Search for the cell housing the specified text and yield its (x, y) center coordinate. 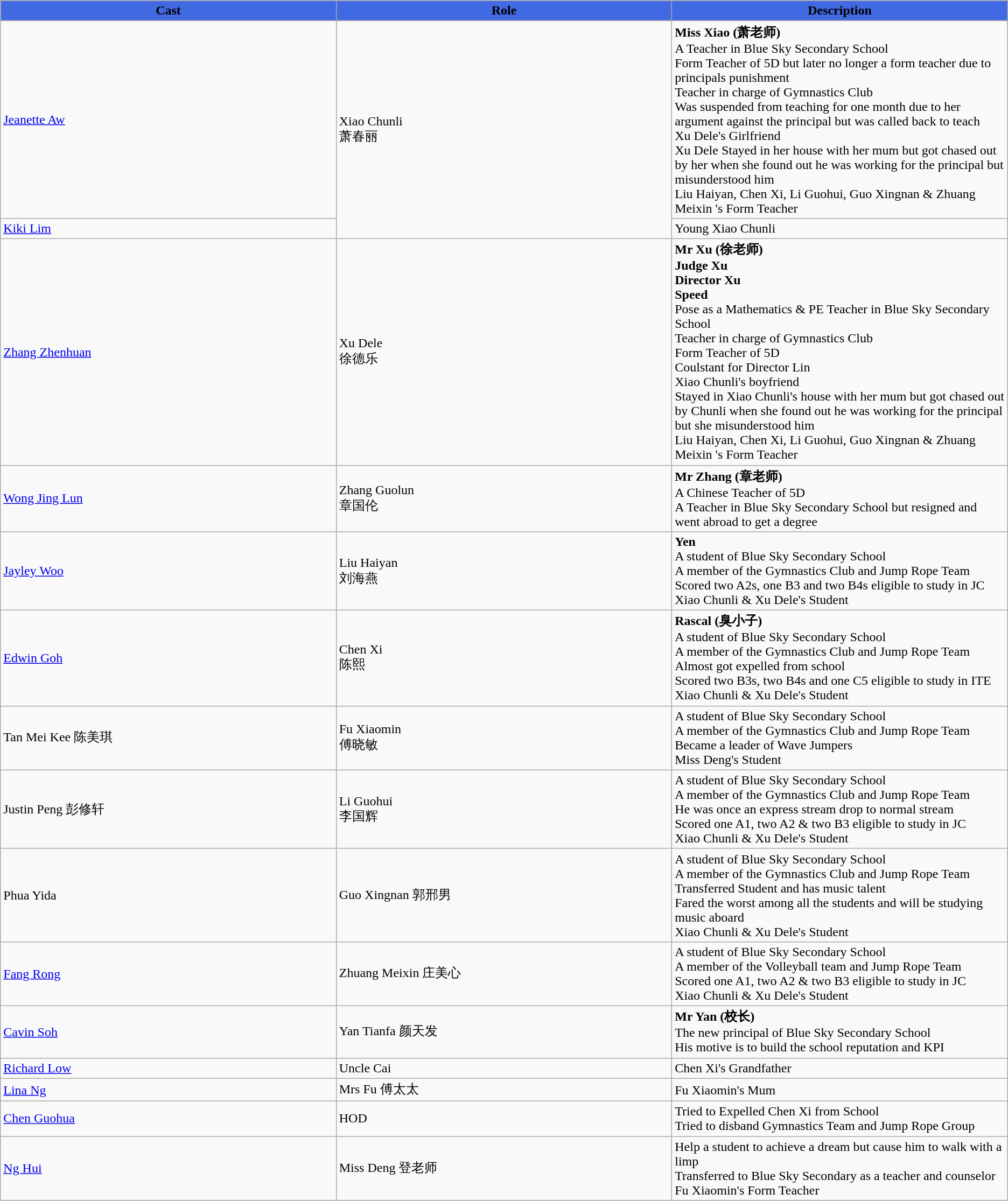
Miss Deng 登老师 (504, 1168)
Fu Xiaomin's Mum (840, 1090)
Mr Yan (校长) The new principal of Blue Sky Secondary School His motive is to build the school reputation and KPI (840, 1031)
Jayley Woo (168, 571)
Lina Ng (168, 1090)
Role (504, 11)
Yan Tianfa 颜天发 (504, 1031)
Li Guohui 李国辉 (504, 809)
Tried to Expelled Chen Xi from School Tried to disband Gymnastics Team and Jump Rope Group (840, 1119)
Cast (168, 11)
Xu Dele 徐德乐 (504, 352)
Zhuang Meixin 庄美心 (504, 973)
Guo Xingnan 郭邢男 (504, 895)
Young Xiao Chunli (840, 228)
Mrs Fu 傅太太 (504, 1090)
Fang Rong (168, 973)
Wong Jing Lun (168, 498)
Zhang Zhenhuan (168, 352)
Xiao Chunli 萧春丽 (504, 130)
Ng Hui (168, 1168)
Mr Zhang (章老师) A Chinese Teacher of 5D A Teacher in Blue Sky Secondary School but resigned and went abroad to get a degree (840, 498)
Chen Xi's Grandfather (840, 1068)
Kiki Lim (168, 228)
HOD (504, 1119)
Chen Xi 陈熙 (504, 658)
Chen Guohua (168, 1119)
Liu Haiyan 刘海燕 (504, 571)
Edwin Goh (168, 658)
Tan Mei Kee 陈美琪 (168, 738)
Phua Yida (168, 895)
Fu Xiaomin 傅晓敏 (504, 738)
Richard Low (168, 1068)
Zhang Guolun 章国伦 (504, 498)
A student of Blue Sky Secondary School A member of the Gymnastics Club and Jump Rope Team Became a leader of Wave Jumpers Miss Deng's Student (840, 738)
Uncle Cai (504, 1068)
Jeanette Aw (168, 120)
Cavin Soh (168, 1031)
Justin Peng 彭修轩 (168, 809)
Description (840, 11)
